Capture the cell that displays the provided text and extract its [x, y] central coordinate. 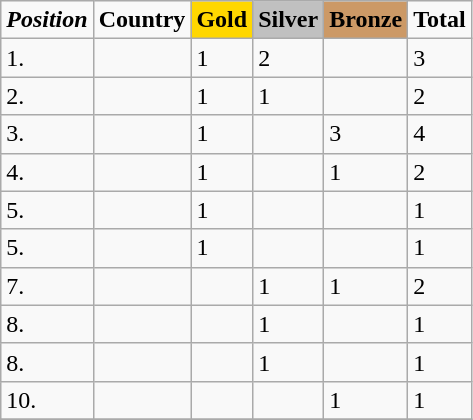
1. [47, 58]
Bronze [366, 20]
Silver [288, 20]
4. [47, 172]
Gold [222, 20]
Total [440, 20]
4 [440, 134]
2. [47, 96]
Position [47, 20]
3. [47, 134]
Country [142, 20]
10. [47, 400]
7. [47, 286]
